For the text-containing cell, return its midpoint in (x, y) coordinate format. 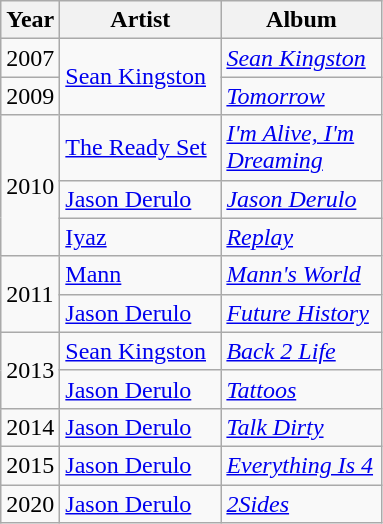
Year (30, 20)
2014 (30, 427)
The Ready Set (140, 148)
2010 (30, 186)
Back 2 Life (302, 351)
Iyaz (140, 237)
Mann (140, 275)
2011 (30, 294)
2007 (30, 58)
2020 (30, 503)
Replay (302, 237)
Album (302, 20)
2013 (30, 370)
2015 (30, 465)
Mann's World (302, 275)
Tomorrow (302, 96)
2009 (30, 96)
Tattoos (302, 389)
Talk Dirty (302, 427)
I'm Alive, I'm Dreaming (302, 148)
Artist (140, 20)
Everything Is 4 (302, 465)
2Sides (302, 503)
Future History (302, 313)
